Find where the given text appears and provide that cell's center as (X, Y) coordinate. 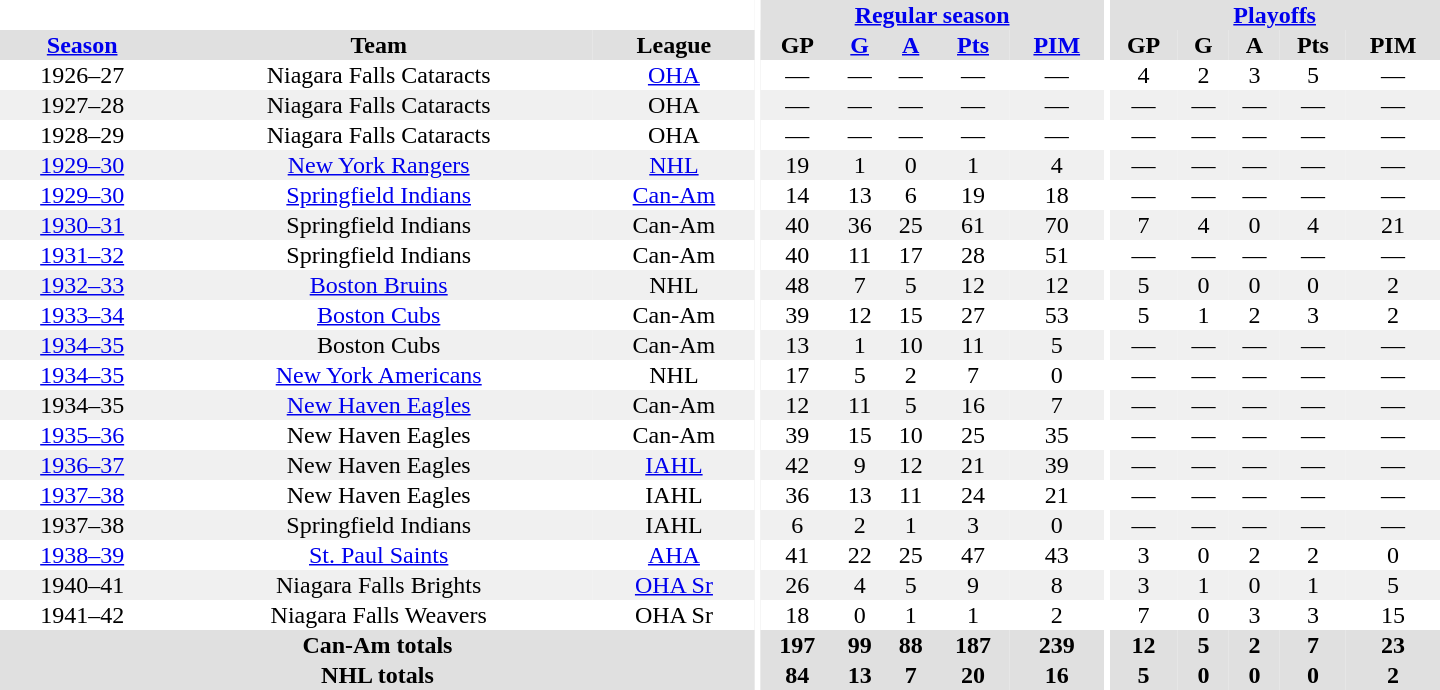
1941–42 (82, 615)
Can-Am totals (378, 645)
27 (973, 315)
41 (797, 555)
47 (973, 555)
Regular season (932, 15)
23 (1393, 645)
20 (973, 675)
St. Paul Saints (378, 555)
1931–32 (82, 255)
43 (1057, 555)
League (674, 45)
53 (1057, 315)
New York Rangers (378, 165)
Playoffs (1274, 15)
84 (797, 675)
1935–36 (82, 435)
35 (1057, 435)
26 (797, 585)
1933–34 (82, 315)
1928–29 (82, 135)
24 (973, 495)
187 (973, 645)
1932–33 (82, 285)
1930–31 (82, 225)
1938–39 (82, 555)
61 (973, 225)
Team (378, 45)
42 (797, 465)
70 (1057, 225)
Boston Bruins (378, 285)
51 (1057, 255)
AHA (674, 555)
239 (1057, 645)
1936–37 (82, 465)
28 (973, 255)
48 (797, 285)
NHL totals (378, 675)
1940–41 (82, 585)
8 (1057, 585)
22 (860, 555)
1926–27 (82, 75)
1927–28 (82, 105)
Niagara Falls Brights (378, 585)
99 (860, 645)
14 (797, 195)
197 (797, 645)
New York Americans (378, 375)
Niagara Falls Weavers (378, 615)
Season (82, 45)
88 (910, 645)
